Capture the cell that displays the provided text and extract its (X, Y) central coordinate. 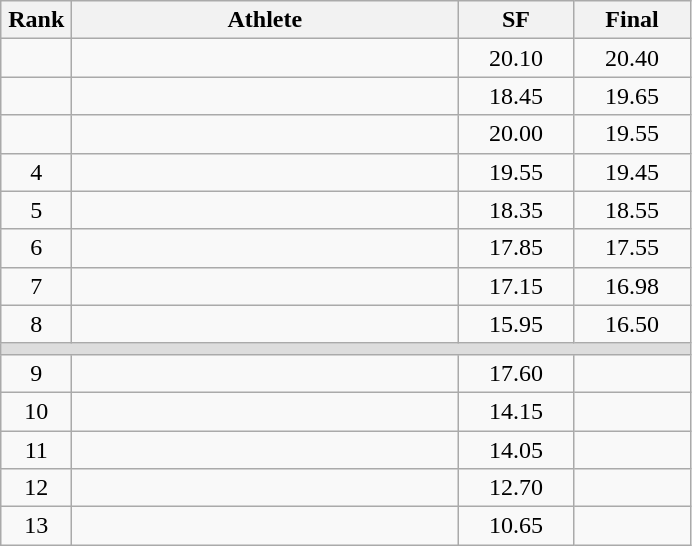
SF (516, 20)
19.65 (632, 96)
14.15 (516, 411)
10 (36, 411)
Final (632, 20)
11 (36, 449)
18.35 (516, 210)
17.15 (516, 286)
18.45 (516, 96)
17.60 (516, 373)
13 (36, 526)
12 (36, 488)
10.65 (516, 526)
16.50 (632, 324)
17.55 (632, 248)
5 (36, 210)
8 (36, 324)
9 (36, 373)
14.05 (516, 449)
12.70 (516, 488)
Rank (36, 20)
18.55 (632, 210)
16.98 (632, 286)
Athlete (265, 20)
20.10 (516, 58)
20.00 (516, 134)
15.95 (516, 324)
6 (36, 248)
7 (36, 286)
19.45 (632, 172)
20.40 (632, 58)
4 (36, 172)
17.85 (516, 248)
